Identify which cell holds the provided text, then report its (X, Y) central coordinate. 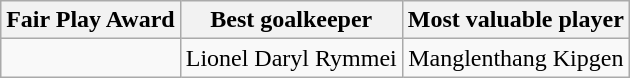
Manglenthang Kipgen (516, 58)
Most valuable player (516, 20)
Best goalkeeper (291, 20)
Fair Play Award (91, 20)
Lionel Daryl Rymmei (291, 58)
